Pinpoint the cell where the given text exists, returning its (x, y) midpoint coordinate. 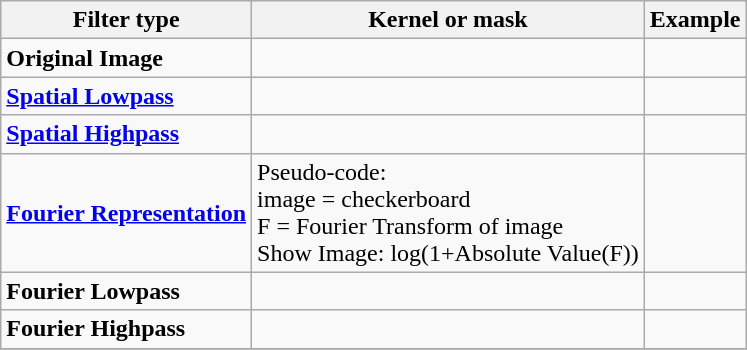
Filter type (126, 20)
Fourier Representation (126, 212)
Kernel or mask (448, 20)
Spatial Highpass (126, 134)
Fourier Lowpass (126, 291)
Pseudo-code:image = checkerboardF = Fourier Transform of imageShow Image: log(1+Absolute Value(F)) (448, 212)
Original Image (126, 58)
Spatial Lowpass (126, 96)
Example (695, 20)
Fourier Highpass (126, 329)
